Search for the cell housing the specified text and yield its [x, y] center coordinate. 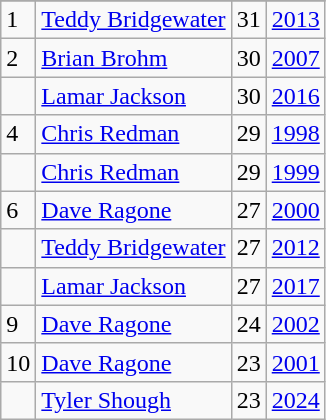
6 [18, 210]
1999 [296, 172]
2017 [296, 286]
2024 [296, 400]
2013 [296, 20]
1998 [296, 134]
2016 [296, 96]
2002 [296, 324]
1 [18, 20]
2012 [296, 248]
10 [18, 362]
2001 [296, 362]
2000 [296, 210]
24 [248, 324]
9 [18, 324]
Brian Brohm [134, 58]
4 [18, 134]
31 [248, 20]
Tyler Shough [134, 400]
2007 [296, 58]
2 [18, 58]
